Pinpoint the cell where the given text exists, returning its (x, y) midpoint coordinate. 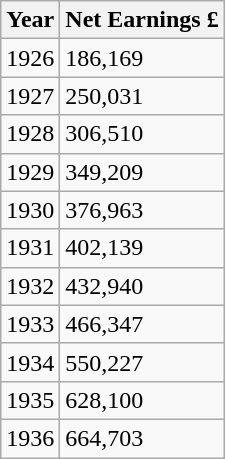
250,031 (142, 96)
186,169 (142, 58)
1927 (30, 96)
1926 (30, 58)
402,139 (142, 248)
Year (30, 20)
306,510 (142, 134)
550,227 (142, 362)
466,347 (142, 324)
349,209 (142, 172)
1932 (30, 286)
1933 (30, 324)
432,940 (142, 286)
628,100 (142, 400)
1928 (30, 134)
1934 (30, 362)
1931 (30, 248)
Net Earnings £ (142, 20)
1935 (30, 400)
1936 (30, 438)
1930 (30, 210)
376,963 (142, 210)
664,703 (142, 438)
1929 (30, 172)
